For the text-containing cell, return its midpoint in [X, Y] coordinate format. 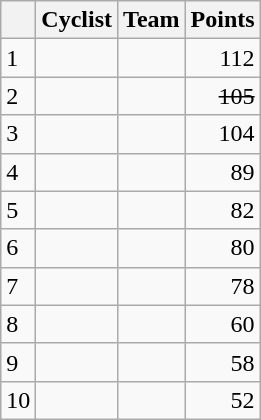
9 [18, 362]
8 [18, 324]
7 [18, 286]
10 [18, 400]
3 [18, 134]
5 [18, 210]
78 [222, 286]
112 [222, 58]
104 [222, 134]
60 [222, 324]
1 [18, 58]
89 [222, 172]
Cyclist [77, 20]
6 [18, 248]
105 [222, 96]
58 [222, 362]
80 [222, 248]
2 [18, 96]
Points [222, 20]
52 [222, 400]
82 [222, 210]
Team [152, 20]
4 [18, 172]
